For the text-containing cell, return its midpoint in [x, y] coordinate format. 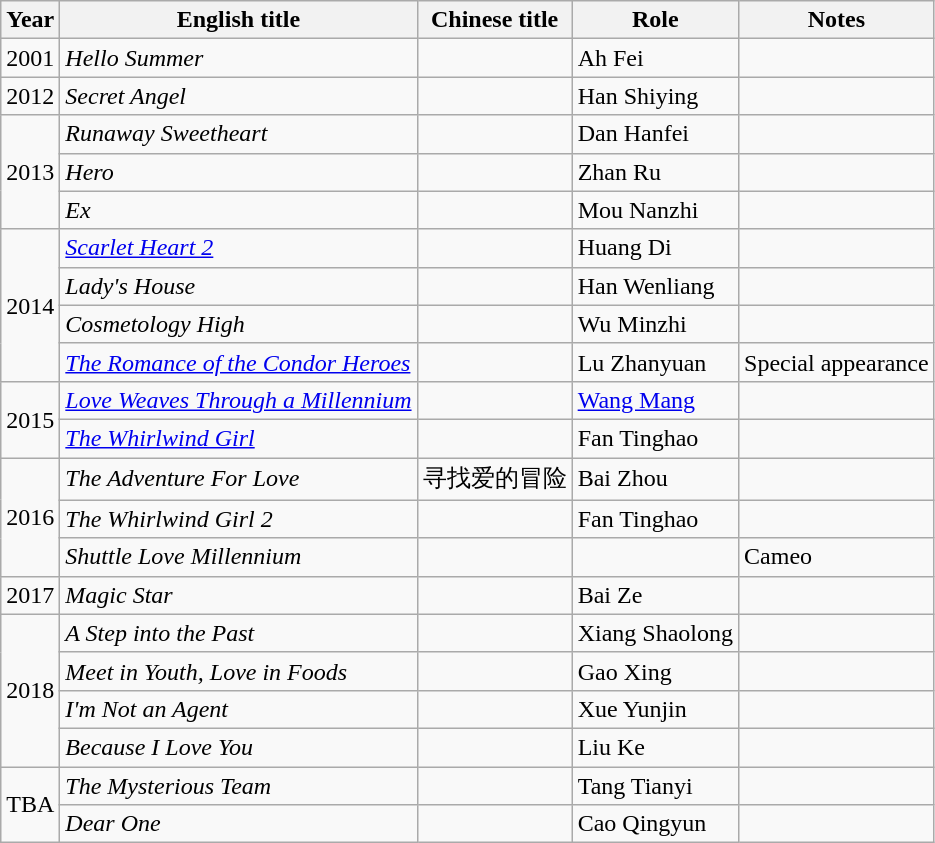
2014 [30, 305]
Mou Nanzhi [655, 210]
Huang Di [655, 248]
The Adventure For Love [238, 480]
Gao Xing [655, 671]
Cameo [837, 557]
Dan Hanfei [655, 134]
Year [30, 20]
Lu Zhanyuan [655, 362]
Runaway Sweetheart [238, 134]
Special appearance [837, 362]
Hero [238, 172]
The Romance of the Condor Heroes [238, 362]
Lady's House [238, 286]
2012 [30, 96]
Dear One [238, 824]
Han Wenliang [655, 286]
The Mysterious Team [238, 785]
Love Weaves Through a Millennium [238, 400]
Wu Minzhi [655, 324]
2017 [30, 595]
Bai Zhou [655, 480]
Secret Angel [238, 96]
Shuttle Love Millennium [238, 557]
Chinese title [494, 20]
English title [238, 20]
2018 [30, 690]
Han Shiying [655, 96]
Notes [837, 20]
TBA [30, 804]
Bai Ze [655, 595]
Ex [238, 210]
Zhan Ru [655, 172]
Magic Star [238, 595]
Xiang Shaolong [655, 633]
Wang Mang [655, 400]
Liu Ke [655, 747]
2015 [30, 419]
Scarlet Heart 2 [238, 248]
2016 [30, 518]
Hello Summer [238, 58]
Xue Yunjin [655, 709]
2013 [30, 172]
A Step into the Past [238, 633]
Ah Fei [655, 58]
Tang Tianyi [655, 785]
Role [655, 20]
Cosmetology High [238, 324]
Cao Qingyun [655, 824]
The Whirlwind Girl 2 [238, 519]
寻找爱的冒险 [494, 480]
Meet in Youth, Love in Foods [238, 671]
The Whirlwind Girl [238, 438]
Because I Love You [238, 747]
I'm Not an Agent [238, 709]
2001 [30, 58]
